Detect which cell encompasses the target text, then output its [X, Y] center coordinate. 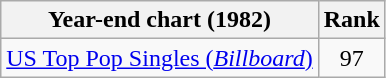
US Top Pop Singles (Billboard) [160, 58]
Year-end chart (1982) [160, 20]
97 [352, 58]
Rank [352, 20]
